Pinpoint the cell where the given text exists, returning its [X, Y] midpoint coordinate. 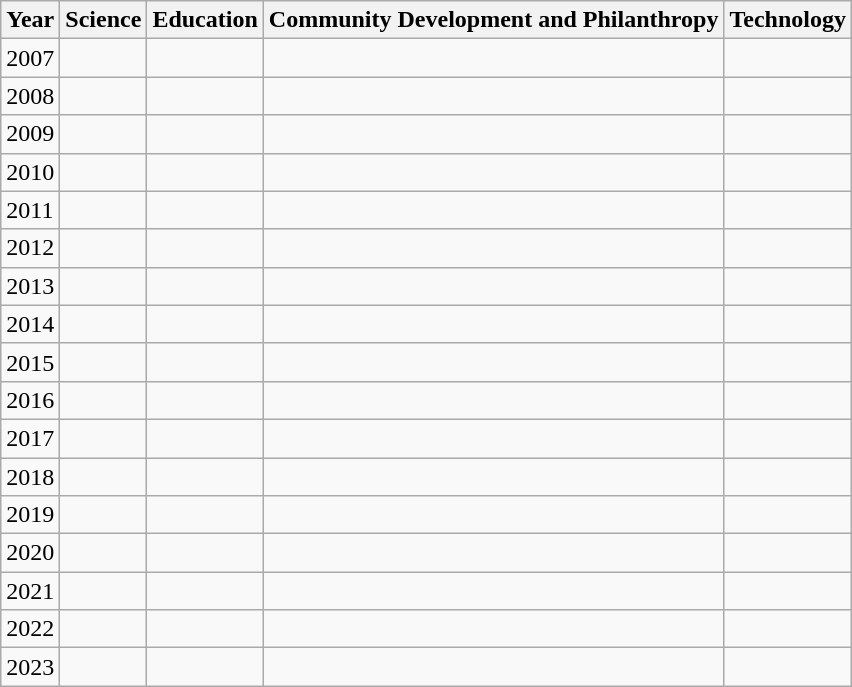
2013 [30, 286]
2017 [30, 438]
2016 [30, 400]
2018 [30, 477]
Community Development and Philanthropy [494, 20]
2019 [30, 515]
2011 [30, 210]
2020 [30, 553]
2008 [30, 96]
Science [104, 20]
2022 [30, 629]
Technology [788, 20]
2021 [30, 591]
Education [205, 20]
2010 [30, 172]
2015 [30, 362]
2014 [30, 324]
2023 [30, 667]
Year [30, 20]
2009 [30, 134]
2012 [30, 248]
2007 [30, 58]
